Extract the [x, y] coordinate from the center of the cell holding the provided text.  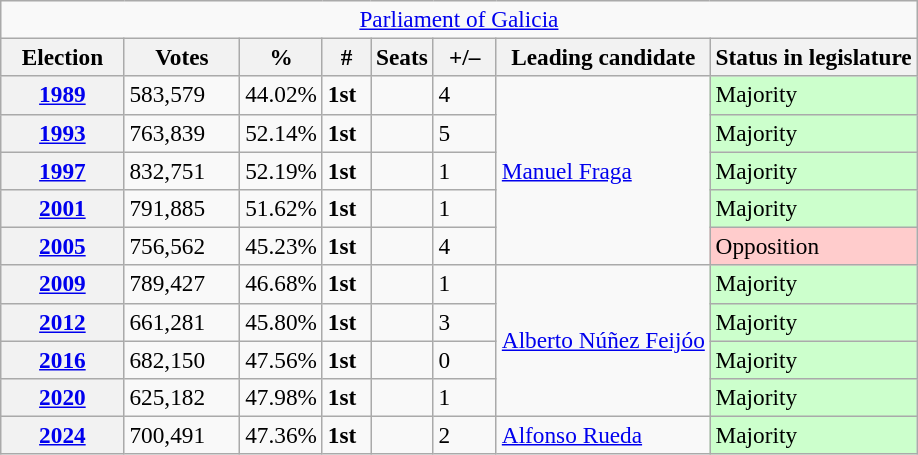
51.62% [282, 208]
0 [464, 359]
Parliament of Galicia [459, 19]
5 [464, 133]
47.98% [282, 397]
# [346, 57]
682,150 [182, 359]
2024 [62, 435]
1997 [62, 170]
47.56% [282, 359]
Alberto Núñez Feijóo [603, 340]
2020 [62, 397]
45.80% [282, 322]
52.14% [282, 133]
2016 [62, 359]
1993 [62, 133]
% [282, 57]
700,491 [182, 435]
46.68% [282, 284]
625,182 [182, 397]
Status in legislature [814, 57]
789,427 [182, 284]
Alfonso Rueda [603, 435]
Seats [402, 57]
Leading candidate [603, 57]
3 [464, 322]
583,579 [182, 95]
2012 [62, 322]
2009 [62, 284]
2 [464, 435]
2005 [62, 246]
47.36% [282, 435]
Votes [182, 57]
44.02% [282, 95]
791,885 [182, 208]
756,562 [182, 246]
661,281 [182, 322]
+/– [464, 57]
45.23% [282, 246]
2001 [62, 208]
763,839 [182, 133]
1989 [62, 95]
832,751 [182, 170]
Opposition [814, 246]
52.19% [282, 170]
Manuel Fraga [603, 170]
Election [62, 57]
